Provide the [X, Y] coordinate of the cell's center where the given text is located.  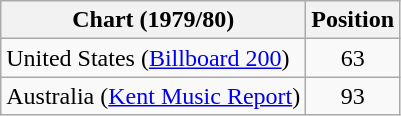
United States (Billboard 200) [154, 58]
93 [353, 96]
Australia (Kent Music Report) [154, 96]
63 [353, 58]
Chart (1979/80) [154, 20]
Position [353, 20]
